Determine the [X, Y] coordinate at the center of the cell enclosing the given text.  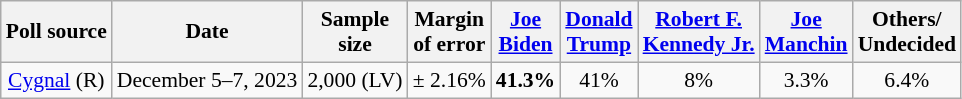
8% [699, 80]
41.3% [526, 80]
Cygnal (R) [56, 80]
2,000 (LV) [354, 80]
Date [208, 32]
3.3% [806, 80]
Others/Undecided [907, 32]
December 5–7, 2023 [208, 80]
Robert F.Kennedy Jr. [699, 32]
JoeManchin [806, 32]
41% [598, 80]
Marginof error [450, 32]
Samplesize [354, 32]
DonaldTrump [598, 32]
6.4% [907, 80]
Poll source [56, 32]
JoeBiden [526, 32]
± 2.16% [450, 80]
